From the cell containing the given text, extract its center point as [X, Y] coordinate. 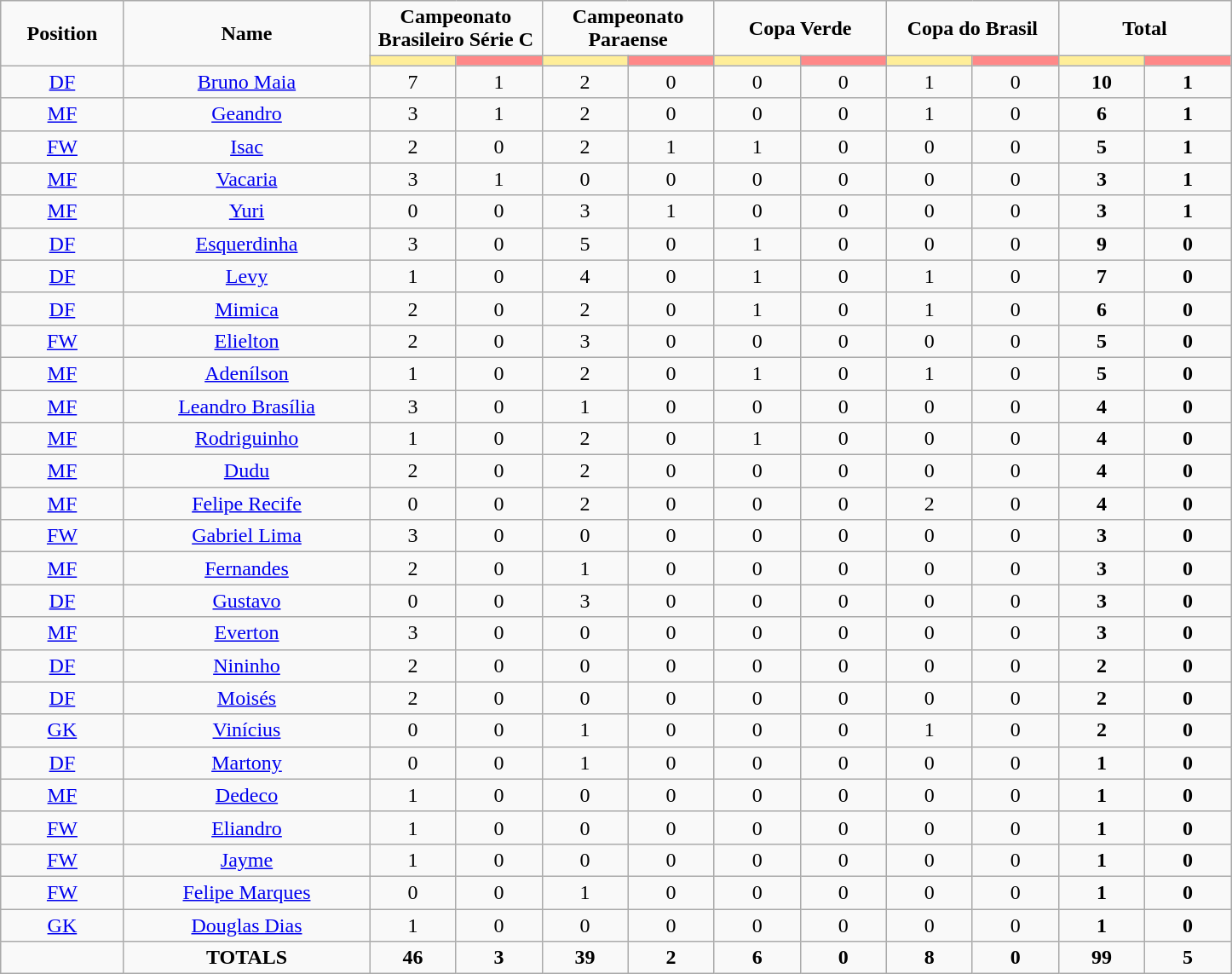
Felipe Marques [247, 892]
Elielton [247, 341]
8 [929, 958]
Geandro [247, 114]
Adenílson [247, 373]
Yuri [247, 211]
39 [584, 958]
Esquerdinha [247, 244]
Position [62, 33]
Copa Verde [800, 29]
Isac [247, 147]
Campeonato Brasileiro Série C [456, 29]
Moisés [247, 698]
Copa do Brasil [972, 29]
9 [1101, 244]
Fernandes [247, 568]
Bruno Maia [247, 82]
10 [1101, 82]
Vinícius [247, 730]
Gustavo [247, 601]
Martony [247, 763]
Gabriel Lima [247, 536]
Douglas Dias [247, 925]
Mimica [247, 308]
Everton [247, 633]
Dudu [247, 471]
Levy [247, 276]
Name [247, 33]
Vacaria [247, 179]
Rodriguinho [247, 439]
Campeonato Paraense [628, 29]
Total [1144, 29]
Felipe Recife [247, 504]
Jayme [247, 860]
Eliandro [247, 827]
TOTALS [247, 958]
46 [412, 958]
Dedeco [247, 795]
Nininho [247, 666]
Leandro Brasília [247, 406]
99 [1101, 958]
